Pinpoint the cell where the given text exists, returning its (x, y) midpoint coordinate. 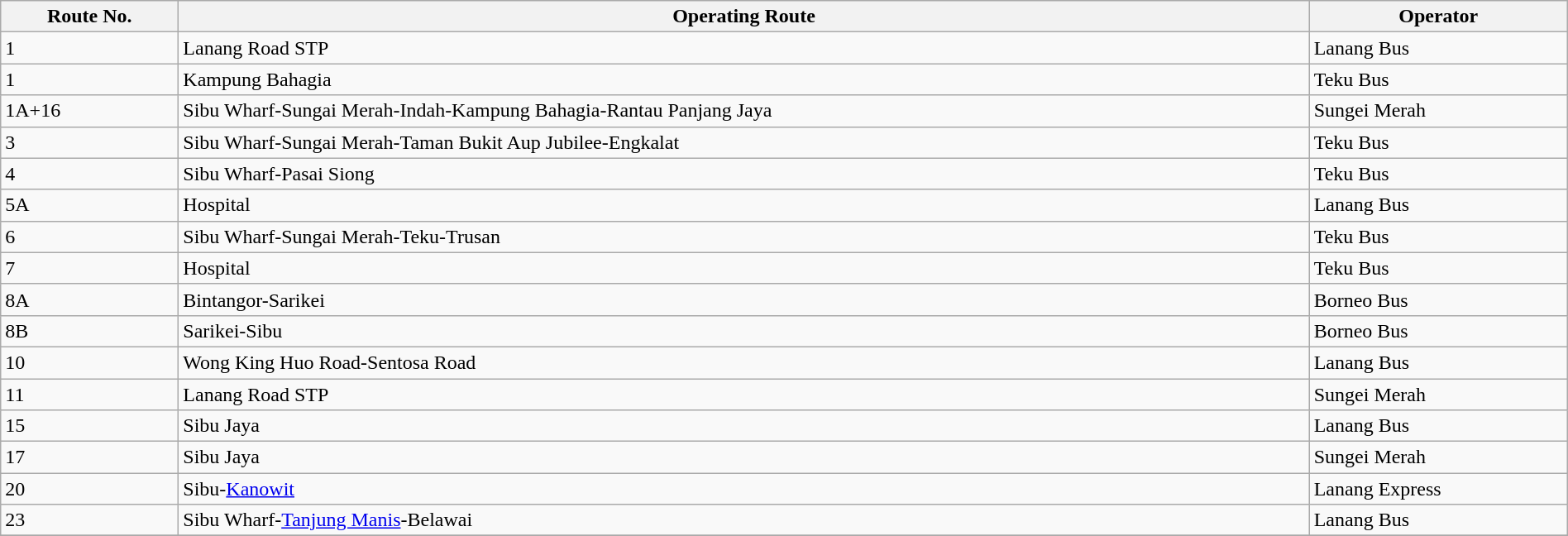
4 (89, 174)
7 (89, 268)
Route No. (89, 17)
Sibu Wharf-Tanjung Manis-Belawai (744, 520)
3 (89, 142)
Kampung Bahagia (744, 79)
Sibu-Kanowit (744, 489)
Lanang Express (1438, 489)
23 (89, 520)
Operating Route (744, 17)
17 (89, 457)
1A+16 (89, 111)
11 (89, 395)
Sarikei-Sibu (744, 331)
Bintangor-Sarikei (744, 299)
8B (89, 331)
Sibu Wharf-Sungai Merah-Teku-Trusan (744, 237)
8A (89, 299)
Operator (1438, 17)
5A (89, 205)
Sibu Wharf-Pasai Siong (744, 174)
15 (89, 426)
10 (89, 362)
Sibu Wharf-Sungai Merah-Taman Bukit Aup Jubilee-Engkalat (744, 142)
6 (89, 237)
Sibu Wharf-Sungai Merah-Indah-Kampung Bahagia-Rantau Panjang Jaya (744, 111)
Wong King Huo Road-Sentosa Road (744, 362)
20 (89, 489)
